Provide the (X, Y) coordinate of the cell's center where the given text is located.  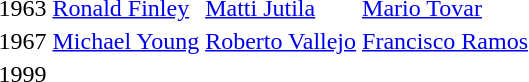
Michael Young (126, 41)
Roberto Vallejo (281, 41)
